Return [X, Y] of the center of cell containing provided text 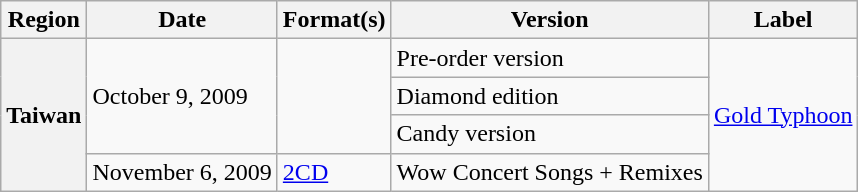
Candy version [550, 134]
Taiwan [44, 115]
Pre-order version [550, 58]
Wow Concert Songs + Remixes [550, 172]
Label [783, 20]
Region [44, 20]
October 9, 2009 [182, 96]
Format(s) [334, 20]
November 6, 2009 [182, 172]
Version [550, 20]
Diamond edition [550, 96]
2CD [334, 172]
Date [182, 20]
Gold Typhoon [783, 115]
